Pinpoint the cell where the given text exists, returning its (X, Y) midpoint coordinate. 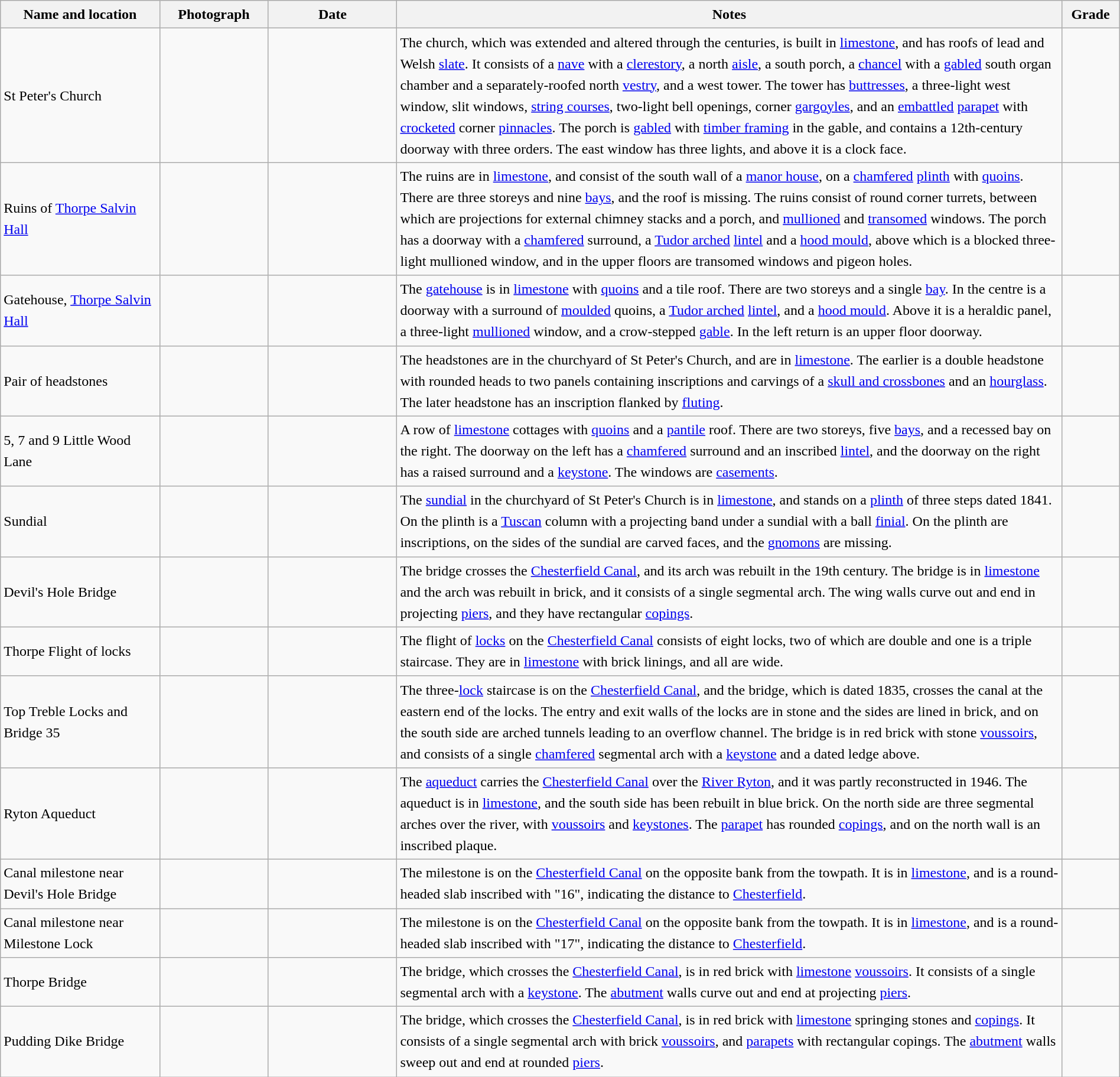
5, 7 and 9 Little Wood Lane (80, 451)
Notes (729, 14)
Top Treble Locks and Bridge 35 (80, 722)
Ryton Aqueduct (80, 813)
Pair of headstones (80, 380)
Pudding Dike Bridge (80, 1042)
Canal milestone near Devil's Hole Bridge (80, 884)
Sundial (80, 521)
Date (333, 14)
St Peter's Church (80, 96)
Photograph (214, 14)
Ruins of Thorpe Salvin Hall (80, 219)
Canal milestone near Milestone Lock (80, 933)
Devil's Hole Bridge (80, 592)
Grade (1090, 14)
Thorpe Bridge (80, 982)
Thorpe Flight of locks (80, 651)
Gatehouse, Thorpe Salvin Hall (80, 311)
Name and location (80, 14)
